Extract the [X, Y] coordinate from the center of the cell holding the provided text.  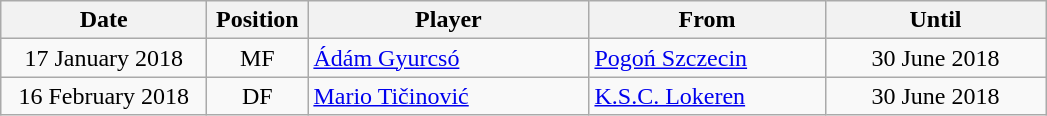
Position [258, 20]
Ádám Gyurcsó [448, 58]
Mario Tičinović [448, 96]
K.S.C. Lokeren [707, 96]
16 February 2018 [104, 96]
17 January 2018 [104, 58]
Pogoń Szczecin [707, 58]
Player [448, 20]
From [707, 20]
DF [258, 96]
MF [258, 58]
Until [936, 20]
Date [104, 20]
